Identify which cell holds the provided text, then report its (x, y) central coordinate. 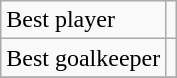
Best player (84, 20)
Best goalkeeper (84, 58)
